Identify which cell holds the provided text, then report its [X, Y] central coordinate. 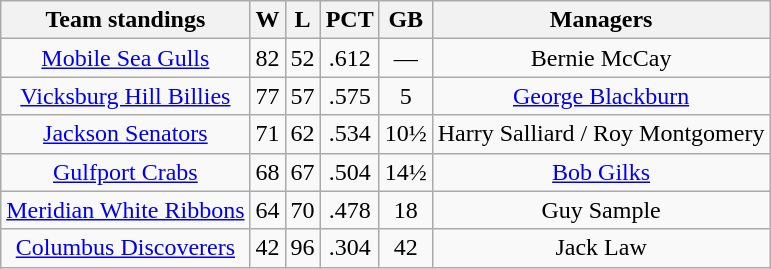
Columbus Discoverers [126, 248]
70 [302, 210]
64 [268, 210]
5 [406, 96]
18 [406, 210]
96 [302, 248]
Vicksburg Hill Billies [126, 96]
.575 [350, 96]
.304 [350, 248]
Bob Gilks [601, 172]
62 [302, 134]
67 [302, 172]
57 [302, 96]
George Blackburn [601, 96]
71 [268, 134]
PCT [350, 20]
14½ [406, 172]
Mobile Sea Gulls [126, 58]
Team standings [126, 20]
— [406, 58]
Managers [601, 20]
Gulfport Crabs [126, 172]
GB [406, 20]
Harry Salliard / Roy Montgomery [601, 134]
Jackson Senators [126, 134]
77 [268, 96]
W [268, 20]
.612 [350, 58]
.478 [350, 210]
.504 [350, 172]
Bernie McCay [601, 58]
10½ [406, 134]
.534 [350, 134]
Jack Law [601, 248]
Guy Sample [601, 210]
52 [302, 58]
Meridian White Ribbons [126, 210]
68 [268, 172]
82 [268, 58]
L [302, 20]
